Capture the cell that displays the provided text and extract its (x, y) central coordinate. 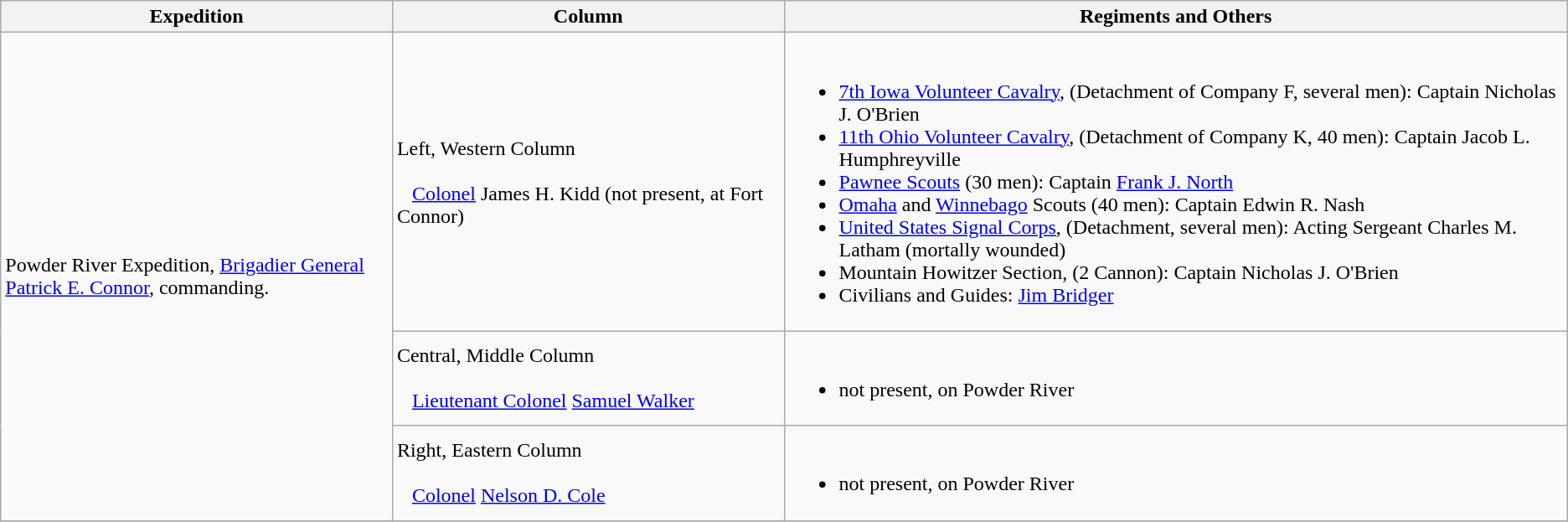
Expedition (197, 17)
Right, Eastern Column Colonel Nelson D. Cole (588, 473)
Powder River Expedition, Brigadier General Patrick E. Connor, commanding. (197, 277)
Regiments and Others (1176, 17)
Column (588, 17)
Central, Middle Column Lieutenant Colonel Samuel Walker (588, 379)
Left, Western Column Colonel James H. Kidd (not present, at Fort Connor) (588, 182)
